Pinpoint the cell where the given text exists, returning its [x, y] midpoint coordinate. 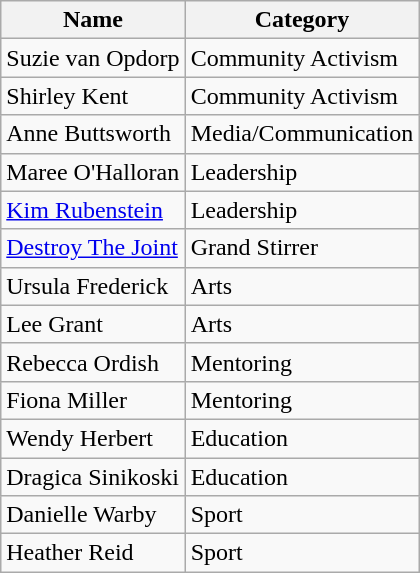
Rebecca Ordish [93, 362]
Category [302, 20]
Lee Grant [93, 324]
Maree O'Halloran [93, 172]
Suzie van Opdorp [93, 58]
Anne Buttsworth [93, 134]
Grand Stirrer [302, 248]
Kim Rubenstein [93, 210]
Shirley Kent [93, 96]
Ursula Frederick [93, 286]
Destroy The Joint [93, 248]
Heather Reid [93, 553]
Fiona Miller [93, 400]
Media/Communication [302, 134]
Danielle Warby [93, 515]
Wendy Herbert [93, 438]
Name [93, 20]
Dragica Sinikoski [93, 477]
